Identify which cell holds the provided text, then report its (X, Y) central coordinate. 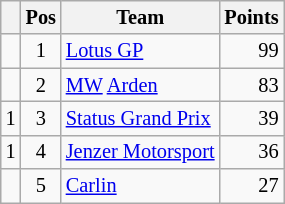
Carlin (140, 186)
Jenzer Motorsport (140, 152)
Pos (41, 17)
Lotus GP (140, 51)
2 (41, 85)
5 (41, 186)
83 (251, 85)
Status Grand Prix (140, 118)
Points (251, 17)
3 (41, 118)
39 (251, 118)
4 (41, 152)
Team (140, 17)
36 (251, 152)
27 (251, 186)
MW Arden (140, 85)
99 (251, 51)
